Search for the cell housing the specified text and yield its (X, Y) center coordinate. 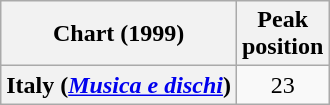
Chart (1999) (119, 34)
Peakposition (282, 34)
23 (282, 85)
Italy (Musica e dischi) (119, 85)
